Identify which cell holds the provided text, then report its [X, Y] central coordinate. 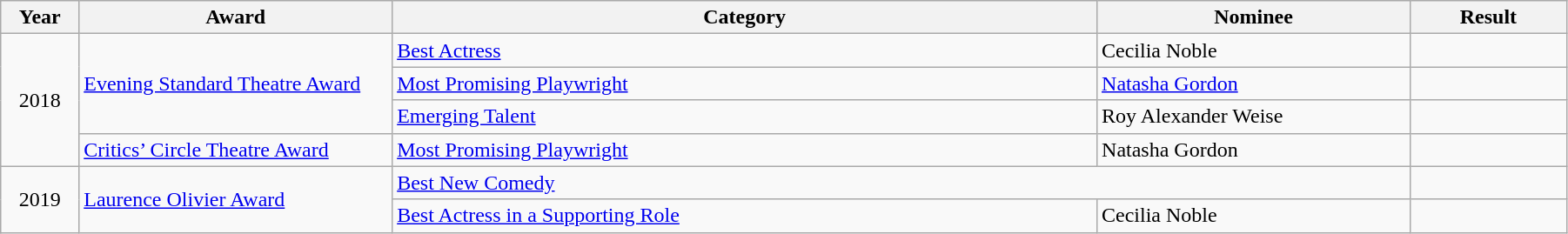
Year [40, 17]
2019 [40, 199]
Evening Standard Theatre Award [236, 84]
2018 [40, 100]
Award [236, 17]
Emerging Talent [745, 117]
Roy Alexander Weise [1254, 117]
Best New Comedy [901, 183]
Category [745, 17]
Critics’ Circle Theatre Award [236, 150]
Result [1488, 17]
Best Actress in a Supporting Role [745, 216]
Best Actress [745, 50]
Nominee [1254, 17]
Laurence Olivier Award [236, 199]
